Output the [x, y] coordinate of the center of the cell containing the given text.  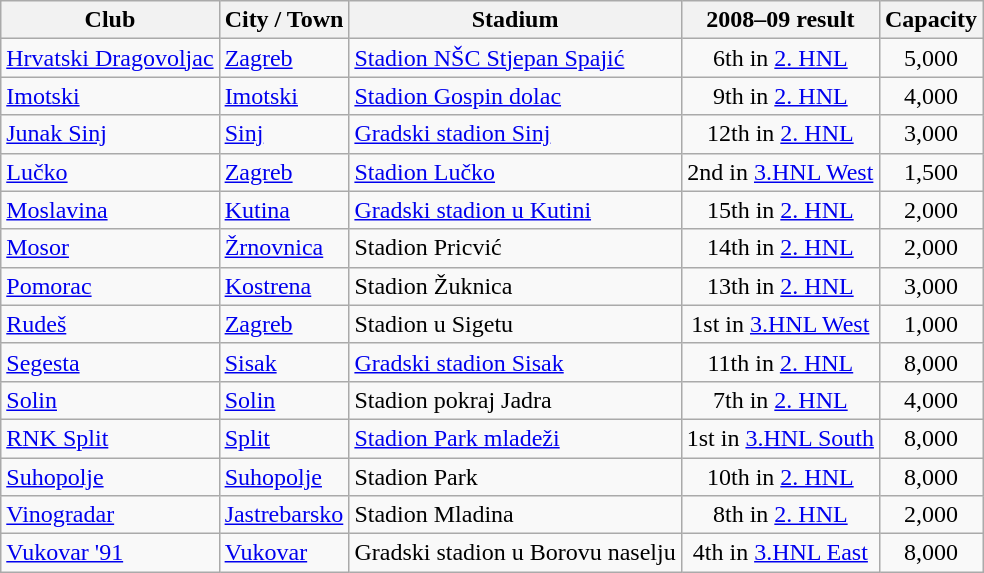
Split [284, 438]
Stadion NŠC Stjepan Spajić [515, 58]
Kutina [284, 210]
Stadium [515, 20]
Hrvatski Dragovoljac [110, 58]
Sisak [284, 362]
Vinogradar [110, 515]
Rudeš [110, 324]
Stadion Lučko [515, 172]
1,000 [930, 324]
4th in 3.HNL East [780, 553]
8th in 2. HNL [780, 515]
6th in 2. HNL [780, 58]
RNK Split [110, 438]
1st in 3.HNL South [780, 438]
Lučko [110, 172]
Stadion Park [515, 477]
Stadion Mladina [515, 515]
Mosor [110, 248]
5,000 [930, 58]
1st in 3.HNL West [780, 324]
Vukovar '91 [110, 553]
10th in 2. HNL [780, 477]
Stadion pokraj Jadra [515, 400]
Jastrebarsko [284, 515]
Stadion Žuknica [515, 286]
Segesta [110, 362]
Žrnovnica [284, 248]
1,500 [930, 172]
Gradski stadion Sisak [515, 362]
Kostrena [284, 286]
Capacity [930, 20]
Sinj [284, 134]
Stadion Gospin dolac [515, 96]
Club [110, 20]
Pomorac [110, 286]
Stadion Park mladeži [515, 438]
Vukovar [284, 553]
2008–09 result [780, 20]
11th in 2. HNL [780, 362]
Gradski stadion u Borovu naselju [515, 553]
Moslavina [110, 210]
Gradski stadion Sinj [515, 134]
Junak Sinj [110, 134]
2nd in 3.HNL West [780, 172]
7th in 2. HNL [780, 400]
13th in 2. HNL [780, 286]
14th in 2. HNL [780, 248]
Stadion Pricvić [515, 248]
15th in 2. HNL [780, 210]
Stadion u Sigetu [515, 324]
Gradski stadion u Kutini [515, 210]
12th in 2. HNL [780, 134]
9th in 2. HNL [780, 96]
City / Town [284, 20]
